Capture the cell that displays the provided text and extract its [X, Y] central coordinate. 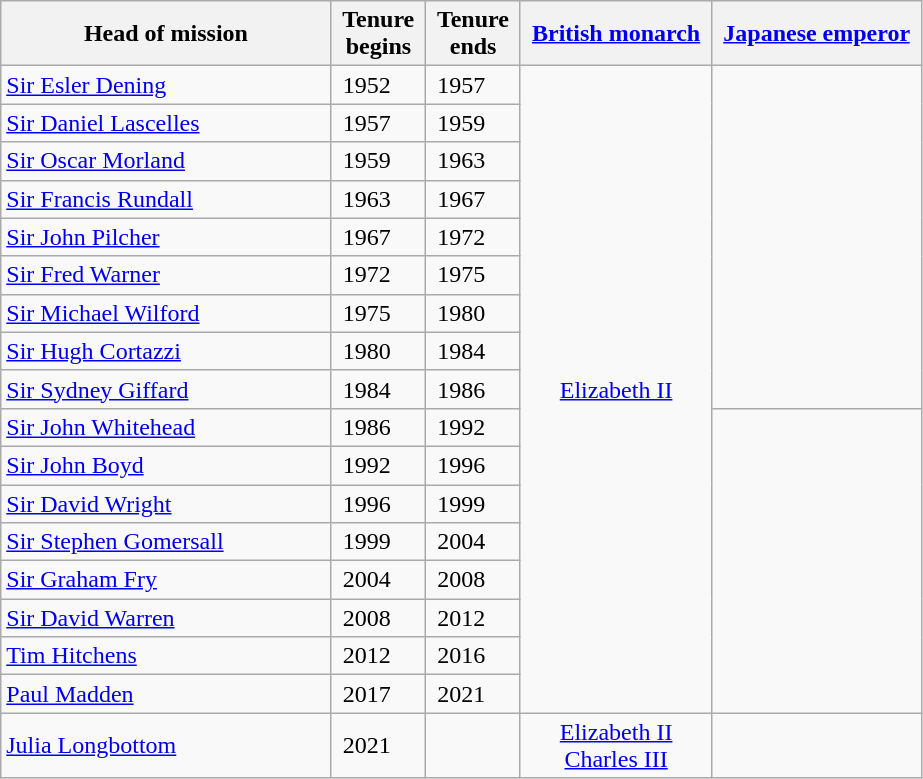
Sir Graham Fry [166, 580]
British monarch [616, 34]
2016 [474, 656]
Sir John Boyd [166, 465]
Sir Fred Warner [166, 275]
Elizabeth II [616, 390]
Tim Hitchens [166, 656]
Julia Longbottom [166, 746]
Japanese emperor [816, 34]
Elizabeth IICharles III [616, 746]
Tenure ends [474, 34]
Sir Michael Wilford [166, 313]
Paul Madden [166, 694]
Tenure begins [378, 34]
Sir David Wright [166, 503]
Sir Stephen Gomersall [166, 542]
Sir Oscar Morland [166, 161]
1952 [378, 85]
Sir Daniel Lascelles [166, 123]
Head of mission [166, 34]
Sir Sydney Giffard [166, 389]
Sir John Whitehead [166, 427]
Sir Esler Dening [166, 85]
Sir Hugh Cortazzi [166, 351]
Sir Francis Rundall [166, 199]
Sir John Pilcher [166, 237]
Sir David Warren [166, 618]
2017 [378, 694]
